Scan for the cell matching the given text and deliver its (x, y) coordinate at center. 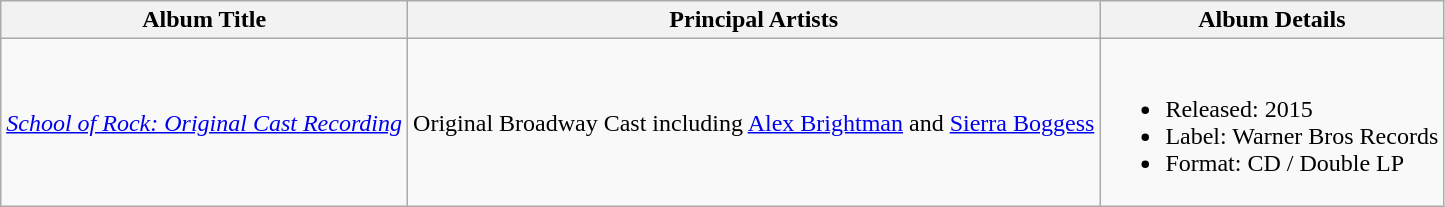
Original Broadway Cast including Alex Brightman and Sierra Boggess (754, 122)
School of Rock: Original Cast Recording (204, 122)
Released: 2015Label: Warner Bros RecordsFormat: CD / Double LP (1272, 122)
Album Title (204, 20)
Principal Artists (754, 20)
Album Details (1272, 20)
